Extract the [x, y] coordinate from the center of the cell holding the provided text.  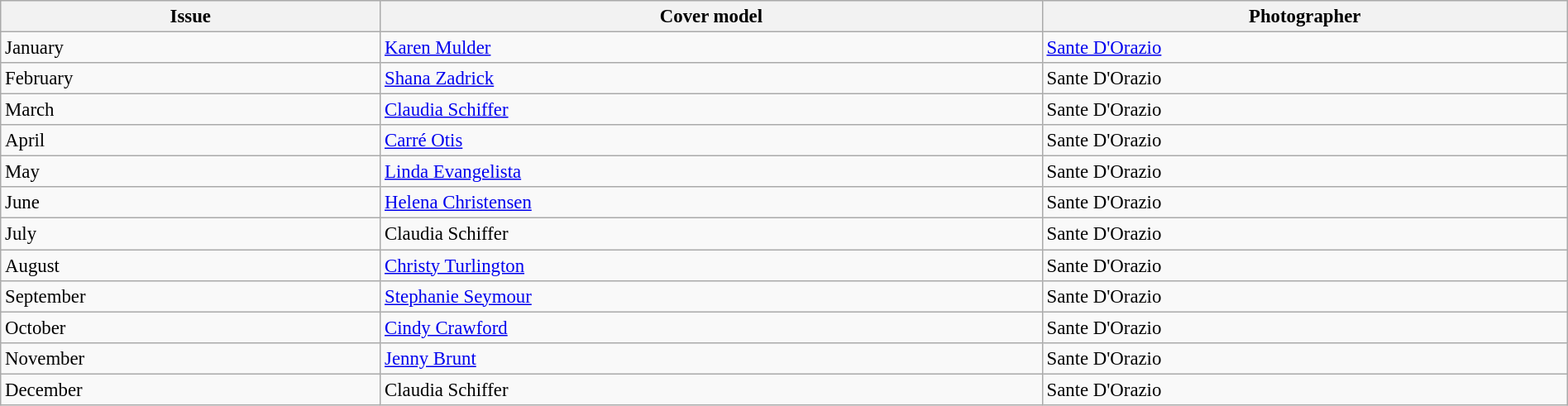
Helena Christensen [711, 203]
November [190, 358]
Christy Turlington [711, 265]
Photographer [1305, 17]
October [190, 327]
February [190, 79]
Linda Evangelista [711, 172]
Shana Zadrick [711, 79]
December [190, 389]
April [190, 141]
Cindy Crawford [711, 327]
Carré Otis [711, 141]
August [190, 265]
Stephanie Seymour [711, 296]
March [190, 110]
June [190, 203]
May [190, 172]
January [190, 48]
Issue [190, 17]
Cover model [711, 17]
September [190, 296]
July [190, 234]
Karen Mulder [711, 48]
Jenny Brunt [711, 358]
